From the cell containing the given text, extract its center point as [x, y] coordinate. 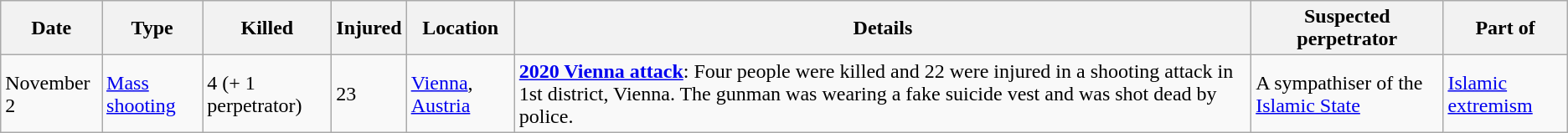
Details [883, 28]
Type [152, 28]
Vienna, Austria [461, 94]
Mass shooting [152, 94]
23 [369, 94]
Date [52, 28]
A sympathiser of the Islamic State [1347, 94]
Killed [267, 28]
Suspected perpetrator [1347, 28]
Injured [369, 28]
4 (+ 1 perpetrator) [267, 94]
Part of [1505, 28]
Islamic extremism [1505, 94]
Location [461, 28]
November 2 [52, 94]
